For the text-containing cell, return its midpoint in (X, Y) coordinate format. 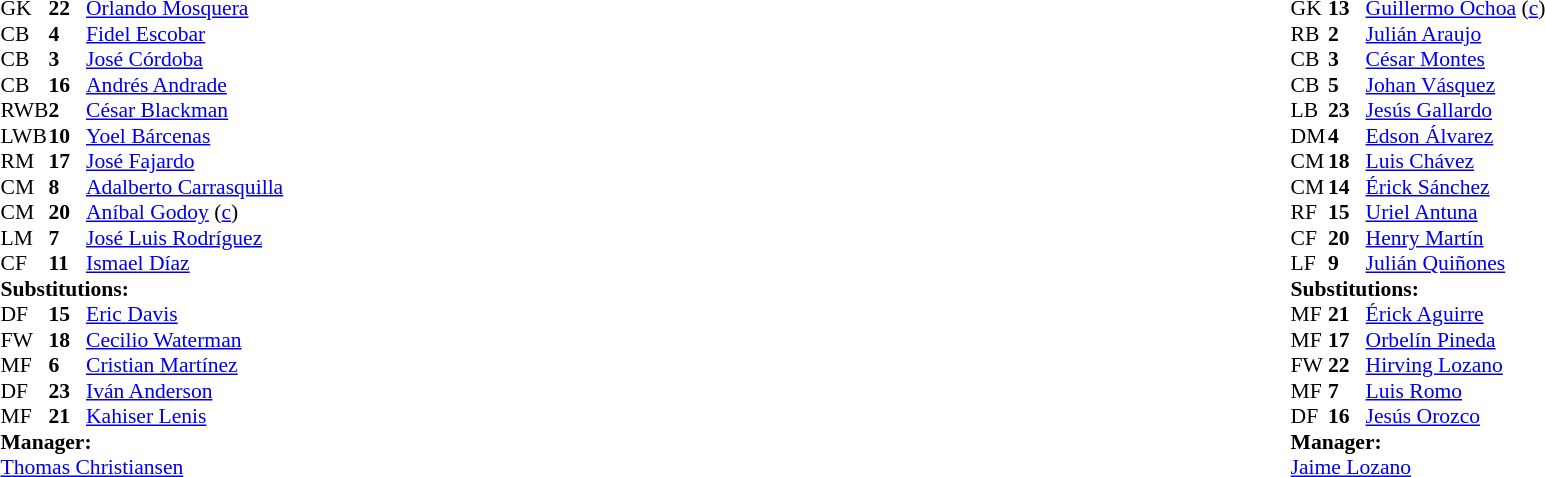
14 (1347, 187)
DM (1310, 136)
Ismael Díaz (184, 263)
Aníbal Godoy (c) (184, 213)
Manager: (142, 442)
LB (1310, 111)
José Luis Rodríguez (184, 238)
José Córdoba (184, 59)
LWB (24, 136)
11 (67, 263)
5 (1347, 85)
RB (1310, 34)
RWB (24, 111)
Iván Anderson (184, 391)
10 (67, 136)
José Fajardo (184, 161)
Eric Davis (184, 315)
Substitutions: (142, 289)
9 (1347, 263)
Kahiser Lenis (184, 417)
6 (67, 365)
Andrés Andrade (184, 85)
RM (24, 161)
22 (1347, 365)
Cecilio Waterman (184, 340)
Fidel Escobar (184, 34)
Yoel Bárcenas (184, 136)
RF (1310, 213)
8 (67, 187)
LM (24, 238)
César Blackman (184, 111)
Cristian Martínez (184, 365)
Adalberto Carrasquilla (184, 187)
LF (1310, 263)
